Capture the cell that displays the provided text and extract its [X, Y] central coordinate. 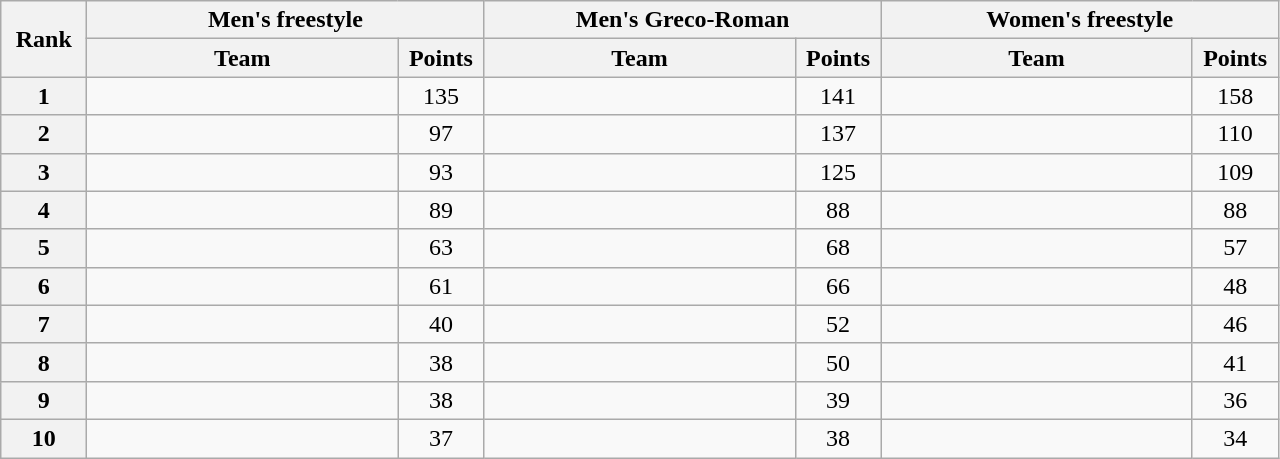
Men's freestyle [286, 20]
52 [838, 324]
141 [838, 96]
5 [44, 248]
109 [1235, 172]
36 [1235, 400]
135 [441, 96]
4 [44, 210]
46 [1235, 324]
63 [441, 248]
39 [838, 400]
158 [1235, 96]
125 [838, 172]
3 [44, 172]
Women's freestyle [1080, 20]
137 [838, 134]
68 [838, 248]
93 [441, 172]
97 [441, 134]
41 [1235, 362]
57 [1235, 248]
66 [838, 286]
9 [44, 400]
10 [44, 438]
110 [1235, 134]
Rank [44, 39]
7 [44, 324]
Men's Greco-Roman [682, 20]
89 [441, 210]
48 [1235, 286]
61 [441, 286]
50 [838, 362]
40 [441, 324]
1 [44, 96]
8 [44, 362]
34 [1235, 438]
6 [44, 286]
2 [44, 134]
37 [441, 438]
